Identify which cell holds the provided text, then report its [X, Y] central coordinate. 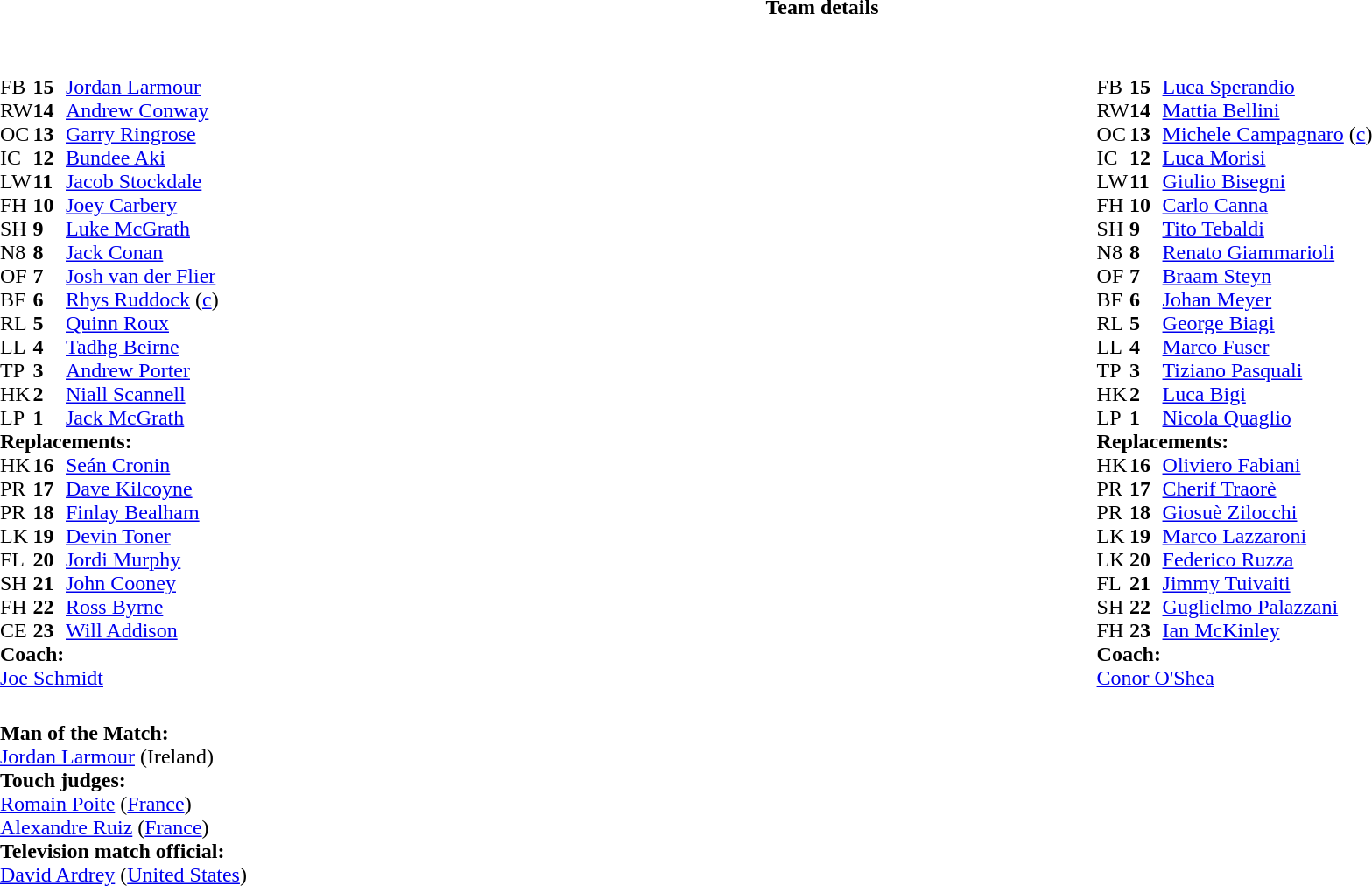
Andrew Porter [142, 371]
Ross Byrne [142, 608]
Jordan Larmour [142, 88]
Rhys Ruddock (c) [142, 299]
Bundee Aki [142, 158]
Joe Schmidt [109, 678]
Jack Conan [142, 252]
Seán Cronin [142, 466]
Replacements: [109, 441]
Coach: [109, 655]
Quinn Roux [142, 324]
Finlay Bealham [142, 513]
Jack McGrath [142, 418]
Tadhg Beirne [142, 347]
Luke McGrath [142, 229]
Devin Toner [142, 536]
Jacob Stockdale [142, 182]
Jordi Murphy [142, 560]
Garry Ringrose [142, 135]
Andrew Conway [142, 110]
Dave Kilcoyne [142, 489]
Joey Carbery [142, 205]
John Cooney [142, 583]
CE [17, 630]
Niall Scannell [142, 394]
Will Addison [142, 630]
Josh van der Flier [142, 277]
